Identify which cell holds the provided text, then report its [X, Y] central coordinate. 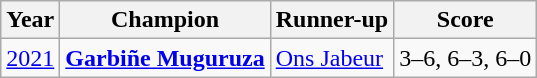
Score [466, 20]
2021 [30, 58]
Year [30, 20]
Runner-up [332, 20]
3–6, 6–3, 6–0 [466, 58]
Garbiñe Muguruza [165, 58]
Champion [165, 20]
Ons Jabeur [332, 58]
